From the cell containing the given text, extract its center point as [x, y] coordinate. 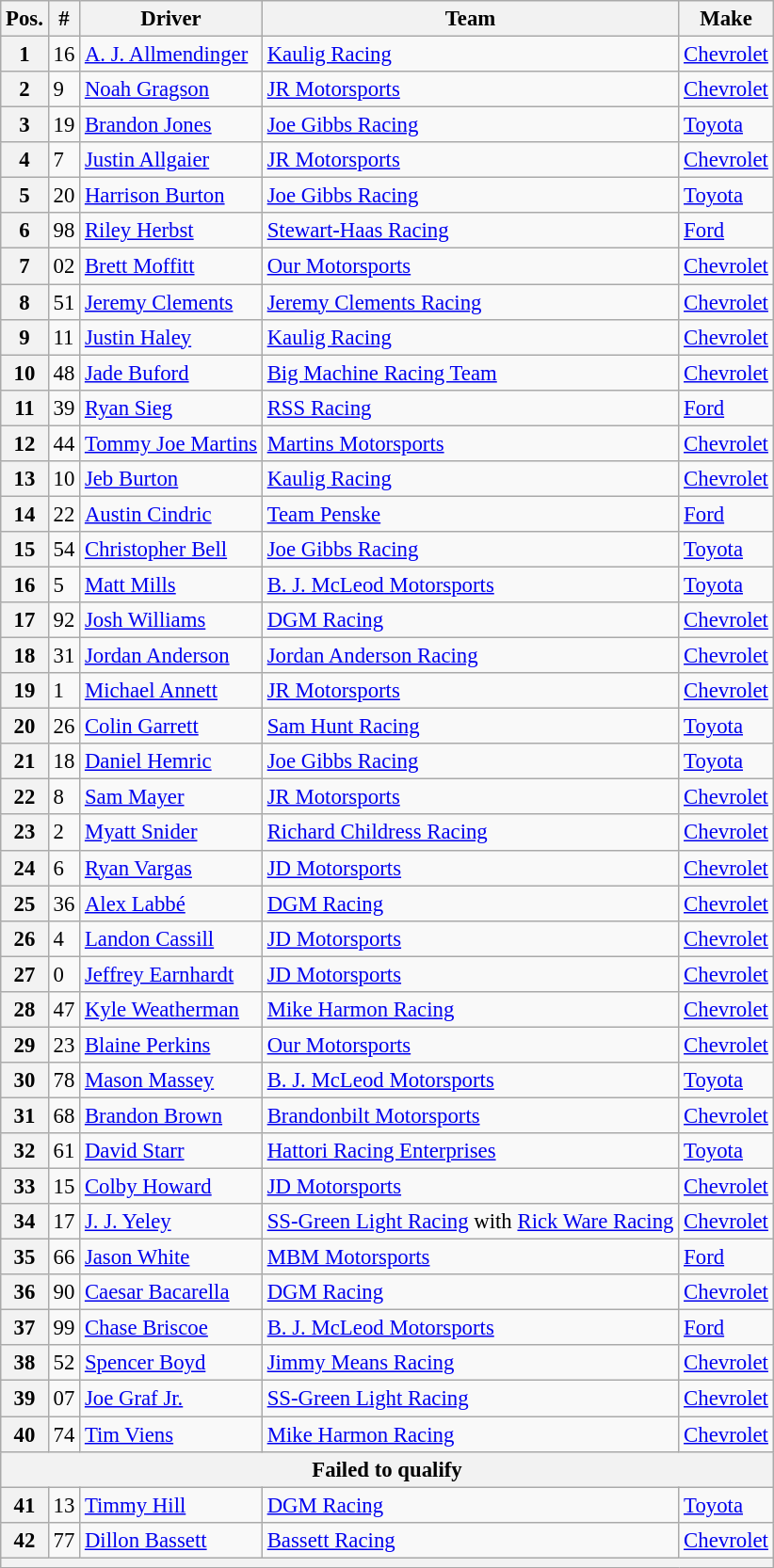
3 [24, 125]
98 [64, 231]
74 [64, 1434]
Team Penske [470, 514]
Failed to qualify [387, 1469]
Jason White [171, 1257]
Brandon Jones [171, 125]
07 [64, 1399]
Ryan Sieg [171, 408]
25 [24, 904]
78 [64, 1080]
Colby Howard [171, 1187]
02 [64, 266]
41 [24, 1505]
Jeffrey Earnhardt [171, 974]
A. J. Allmendinger [171, 55]
21 [24, 761]
61 [64, 1151]
42 [24, 1540]
David Starr [171, 1151]
29 [24, 1045]
Riley Herbst [171, 231]
77 [64, 1540]
Hattori Racing Enterprises [470, 1151]
Tommy Joe Martins [171, 443]
47 [64, 1010]
Alex Labbé [171, 904]
Jeremy Clements [171, 302]
Colin Garrett [171, 727]
66 [64, 1257]
Noah Gragson [171, 89]
J. J. Yeley [171, 1222]
Justin Allgaier [171, 160]
Jeb Burton [171, 479]
Sam Hunt Racing [470, 727]
Mason Massey [171, 1080]
Josh Williams [171, 620]
33 [24, 1187]
32 [24, 1151]
Jeremy Clements Racing [470, 302]
Timmy Hill [171, 1505]
14 [24, 514]
48 [64, 373]
34 [24, 1222]
Make [726, 19]
30 [24, 1080]
Matt Mills [171, 584]
Dillon Bassett [171, 1540]
Joe Graf Jr. [171, 1399]
51 [64, 302]
0 [64, 974]
Bassett Racing [470, 1540]
44 [64, 443]
MBM Motorsports [470, 1257]
Brandon Brown [171, 1115]
52 [64, 1364]
Sam Mayer [171, 797]
Stewart-Haas Racing [470, 231]
Caesar Bacarella [171, 1292]
Brett Moffitt [171, 266]
SS-Green Light Racing with Rick Ware Racing [470, 1222]
90 [64, 1292]
# [64, 19]
RSS Racing [470, 408]
Brandonbilt Motorsports [470, 1115]
37 [24, 1328]
Michael Annett [171, 691]
Big Machine Racing Team [470, 373]
Landon Cassill [171, 938]
27 [24, 974]
Justin Haley [171, 337]
28 [24, 1010]
92 [64, 620]
Myatt Snider [171, 833]
Kyle Weatherman [171, 1010]
Harrison Burton [171, 196]
SS-Green Light Racing [470, 1399]
Team [470, 19]
Jade Buford [171, 373]
Blaine Perkins [171, 1045]
Jordan Anderson [171, 656]
40 [24, 1434]
35 [24, 1257]
Jimmy Means Racing [470, 1364]
24 [24, 868]
68 [64, 1115]
12 [24, 443]
54 [64, 550]
Tim Viens [171, 1434]
Spencer Boyd [171, 1364]
Martins Motorsports [470, 443]
Ryan Vargas [171, 868]
Jordan Anderson Racing [470, 656]
99 [64, 1328]
Christopher Bell [171, 550]
Driver [171, 19]
Austin Cindric [171, 514]
Richard Childress Racing [470, 833]
38 [24, 1364]
Daniel Hemric [171, 761]
Chase Briscoe [171, 1328]
Pos. [24, 19]
